Output the (x, y) coordinate of the center of the cell containing the given text.  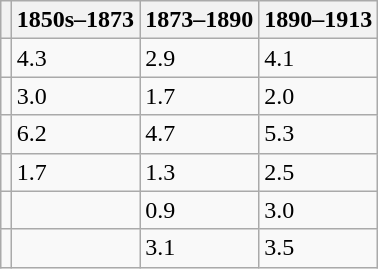
1890–1913 (318, 20)
1850s–1873 (75, 20)
4.1 (318, 58)
2.0 (318, 96)
3.5 (318, 248)
4.3 (75, 58)
4.7 (200, 134)
3.1 (200, 248)
1.3 (200, 172)
1873–1890 (200, 20)
0.9 (200, 210)
5.3 (318, 134)
6.2 (75, 134)
2.5 (318, 172)
2.9 (200, 58)
